Return [x, y] of the center of cell containing provided text 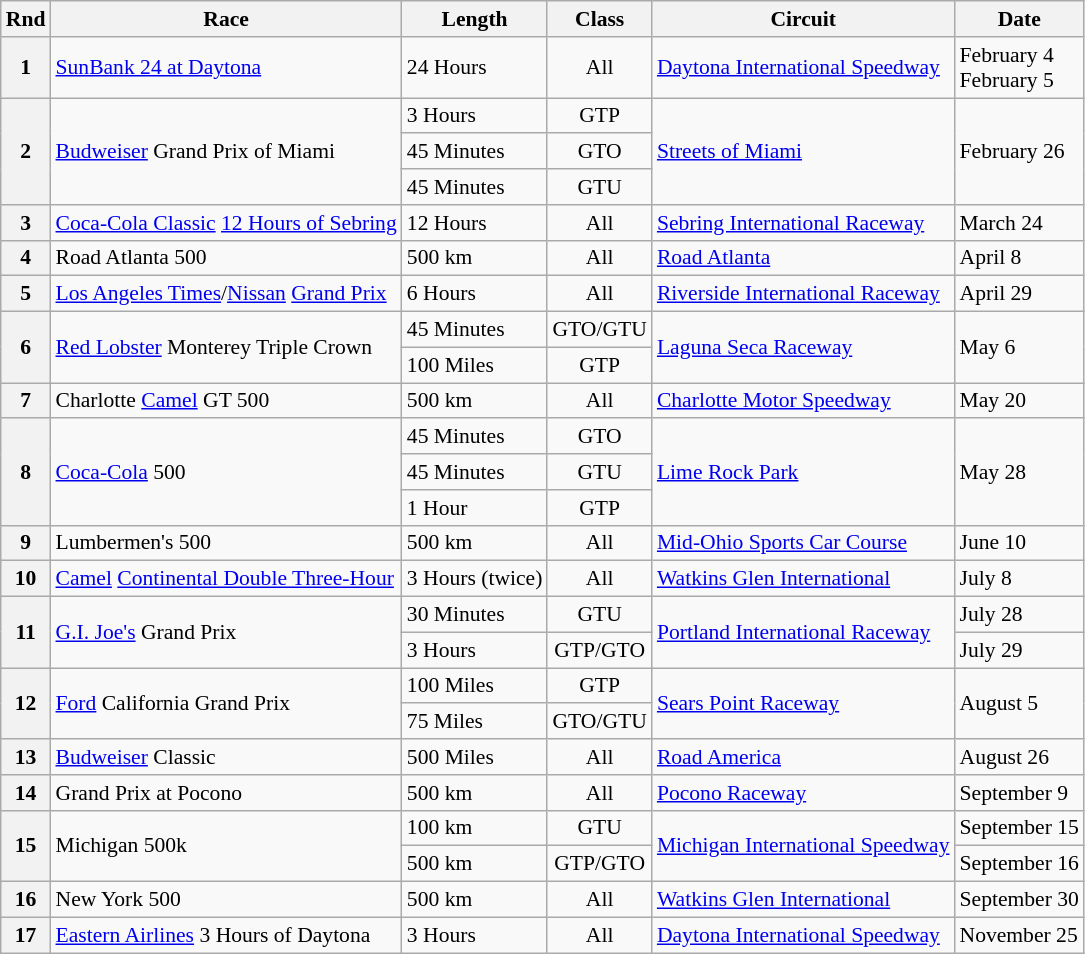
Sears Point Raceway [804, 704]
11 [26, 632]
5 [26, 294]
7 [26, 401]
100 km [475, 828]
6 [26, 348]
12 Hours [475, 223]
Charlotte Motor Speedway [804, 401]
July 29 [1020, 650]
SunBank 24 at Daytona [226, 68]
May 20 [1020, 401]
Rnd [26, 19]
August 5 [1020, 704]
Los Angeles Times/Nissan Grand Prix [226, 294]
1 Hour [475, 508]
1 [26, 68]
8 [26, 472]
Road Atlanta [804, 258]
Circuit [804, 19]
March 24 [1020, 223]
Ford California Grand Prix [226, 704]
Lumbermen's 500 [226, 543]
Sebring International Raceway [804, 223]
February 26 [1020, 152]
30 Minutes [475, 615]
Coca-Cola Classic 12 Hours of Sebring [226, 223]
Charlotte Camel GT 500 [226, 401]
New York 500 [226, 900]
Length [475, 19]
13 [26, 757]
15 [26, 846]
Coca-Cola 500 [226, 472]
G.I. Joe's Grand Prix [226, 632]
Michigan 500k [226, 846]
Riverside International Raceway [804, 294]
4 [26, 258]
April 29 [1020, 294]
24 Hours [475, 68]
Budweiser Grand Prix of Miami [226, 152]
November 25 [1020, 935]
2 [26, 152]
September 9 [1020, 793]
August 26 [1020, 757]
September 15 [1020, 828]
July 8 [1020, 579]
May 28 [1020, 472]
17 [26, 935]
75 Miles [475, 722]
Pocono Raceway [804, 793]
May 6 [1020, 348]
3 [26, 223]
Class [599, 19]
3 Hours (twice) [475, 579]
July 28 [1020, 615]
June 10 [1020, 543]
Road America [804, 757]
6 Hours [475, 294]
Budweiser Classic [226, 757]
September 30 [1020, 900]
Grand Prix at Pocono [226, 793]
500 Miles [475, 757]
Road Atlanta 500 [226, 258]
Streets of Miami [804, 152]
Race [226, 19]
Camel Continental Double Three-Hour [226, 579]
Laguna Seca Raceway [804, 348]
Red Lobster Monterey Triple Crown [226, 348]
Eastern Airlines 3 Hours of Daytona [226, 935]
9 [26, 543]
14 [26, 793]
Portland International Raceway [804, 632]
Date [1020, 19]
February 4February 5 [1020, 68]
Lime Rock Park [804, 472]
10 [26, 579]
Michigan International Speedway [804, 846]
September 16 [1020, 864]
Mid-Ohio Sports Car Course [804, 543]
April 8 [1020, 258]
12 [26, 704]
16 [26, 900]
